Pinpoint the cell where the given text exists, returning its (x, y) midpoint coordinate. 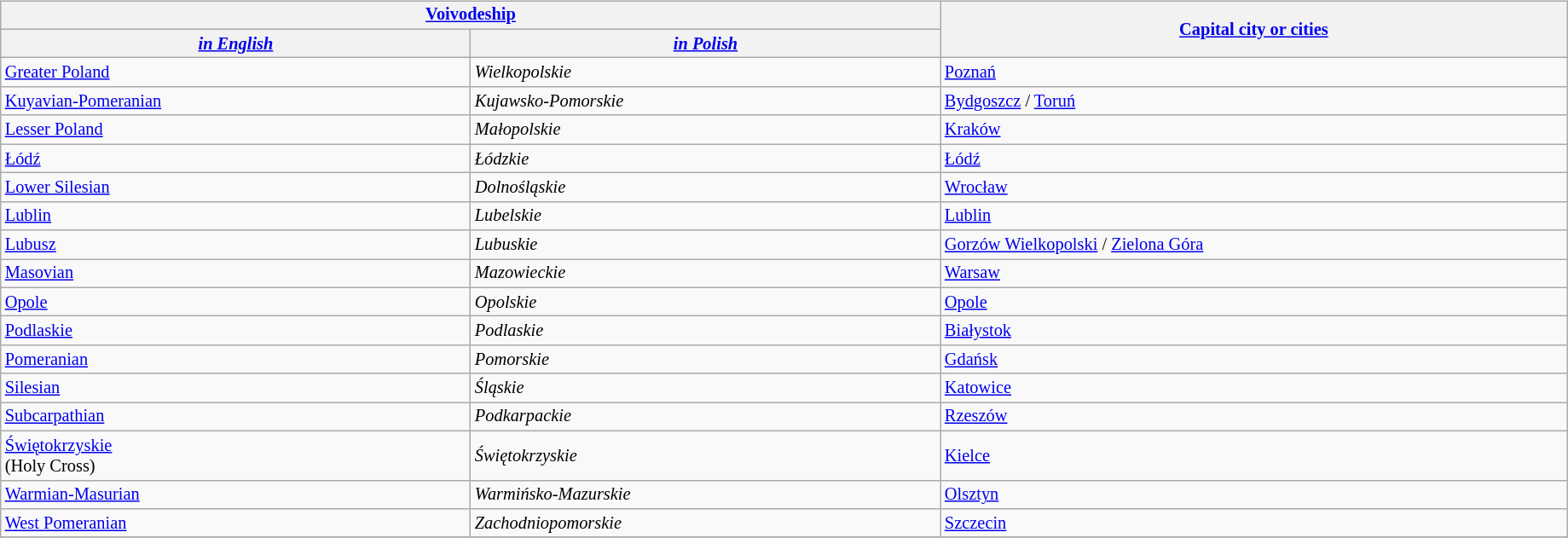
Kraków (1253, 130)
Mazowieckie (706, 274)
Masovian (235, 274)
Warmińsko-Mazurskie (706, 495)
Voivodeship (471, 15)
Lesser Poland (235, 130)
Warmian-Masurian (235, 495)
Lubusz (235, 245)
Gdańsk (1253, 360)
Podkarpackie (706, 417)
Świętokrzyskie (706, 455)
Lubelskie (706, 216)
Kielce (1253, 455)
Pomorskie (706, 360)
Poznań (1253, 72)
Greater Poland (235, 72)
Katowice (1253, 388)
Białystok (1253, 331)
Silesian (235, 388)
Zachodniopomorskie (706, 524)
in Polish (706, 43)
Lubuskie (706, 245)
Olsztyn (1253, 495)
in English (235, 43)
Małopolskie (706, 130)
Lower Silesian (235, 188)
Łódzkie (706, 159)
Kujawsko-Pomorskie (706, 101)
Szczecin (1253, 524)
Warsaw (1253, 274)
Pomeranian (235, 360)
Świętokrzyskie(Holy Cross) (235, 455)
Bydgoszcz / Toruń (1253, 101)
Kuyavian-Pomeranian (235, 101)
Dolnośląskie (706, 188)
Rzeszów (1253, 417)
Wrocław (1253, 188)
Opolskie (706, 302)
Subcarpathian (235, 417)
Śląskie (706, 388)
Capital city or cities (1253, 29)
Gorzów Wielkopolski / Zielona Góra (1253, 245)
West Pomeranian (235, 524)
Wielkopolskie (706, 72)
